Capture the cell that displays the provided text and extract its (X, Y) central coordinate. 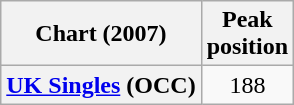
UK Singles (OCC) (101, 85)
Peakposition (247, 34)
Chart (2007) (101, 34)
188 (247, 85)
